Scan for the cell matching the given text and deliver its [X, Y] coordinate at center. 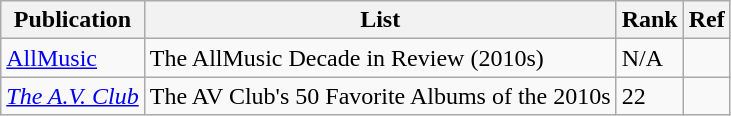
The AV Club's 50 Favorite Albums of the 2010s [380, 96]
Ref [706, 20]
The A.V. Club [73, 96]
22 [650, 96]
Rank [650, 20]
The AllMusic Decade in Review (2010s) [380, 58]
Publication [73, 20]
AllMusic [73, 58]
List [380, 20]
N/A [650, 58]
